Extract the [x, y] coordinate from the center of the cell holding the provided text.  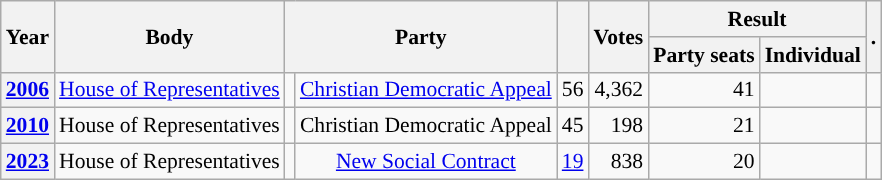
2006 [28, 90]
838 [618, 162]
2010 [28, 126]
19 [573, 162]
198 [618, 126]
20 [704, 162]
New Social Contract [426, 162]
Votes [618, 36]
2023 [28, 162]
21 [704, 126]
Year [28, 36]
41 [704, 90]
4,362 [618, 90]
Party [421, 36]
56 [573, 90]
Party seats [704, 55]
Result [757, 19]
Individual [813, 55]
45 [573, 126]
. [874, 36]
Body [170, 36]
